Extract the (X, Y) coordinate from the center of the cell holding the provided text.  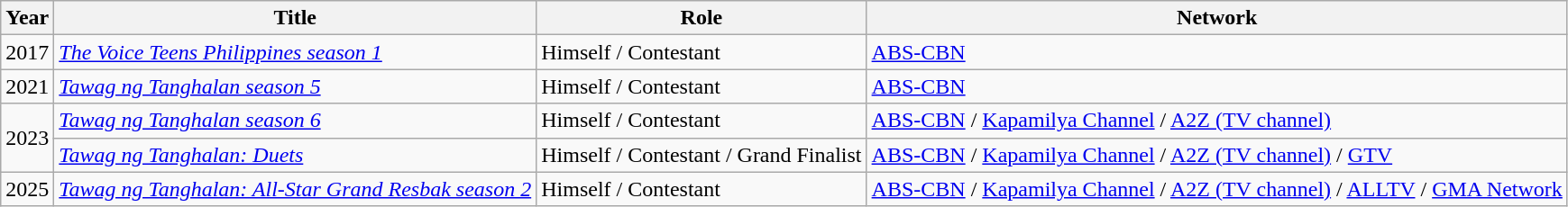
Tawag ng Tanghalan: All-Star Grand Resbak season 2 (296, 189)
2023 (27, 138)
Tawag ng Tanghalan: Duets (296, 155)
The Voice Teens Philippines season 1 (296, 52)
2021 (27, 86)
Year (27, 18)
Role (701, 18)
Himself / Contestant / Grand Finalist (701, 155)
ABS-CBN / Kapamilya Channel / A2Z (TV channel) / GTV (1217, 155)
Title (296, 18)
Tawag ng Tanghalan season 6 (296, 121)
2025 (27, 189)
2017 (27, 52)
Network (1217, 18)
ABS-CBN / Kapamilya Channel / A2Z (TV channel) / ALLTV / GMA Network (1217, 189)
ABS-CBN / Kapamilya Channel / A2Z (TV channel) (1217, 121)
Tawag ng Tanghalan season 5 (296, 86)
